Search for the cell housing the specified text and yield its [x, y] center coordinate. 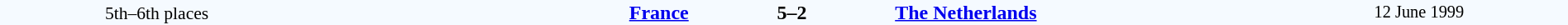
France [501, 12]
5–2 [791, 12]
5th–6th places [157, 12]
12 June 1999 [1419, 12]
The Netherlands [1082, 12]
